Capture the cell that displays the provided text and extract its (X, Y) central coordinate. 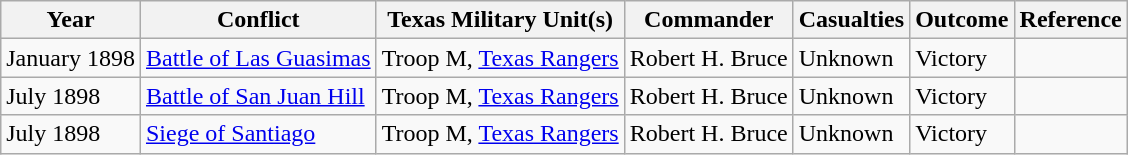
Battle of San Juan Hill (258, 96)
Casualties (851, 20)
Texas Military Unit(s) (500, 20)
Battle of Las Guasimas (258, 58)
Reference (1070, 20)
Siege of Santiago (258, 134)
Conflict (258, 20)
Commander (708, 20)
Outcome (962, 20)
Year (71, 20)
January 1898 (71, 58)
